Return (x, y) of the center of cell containing provided text 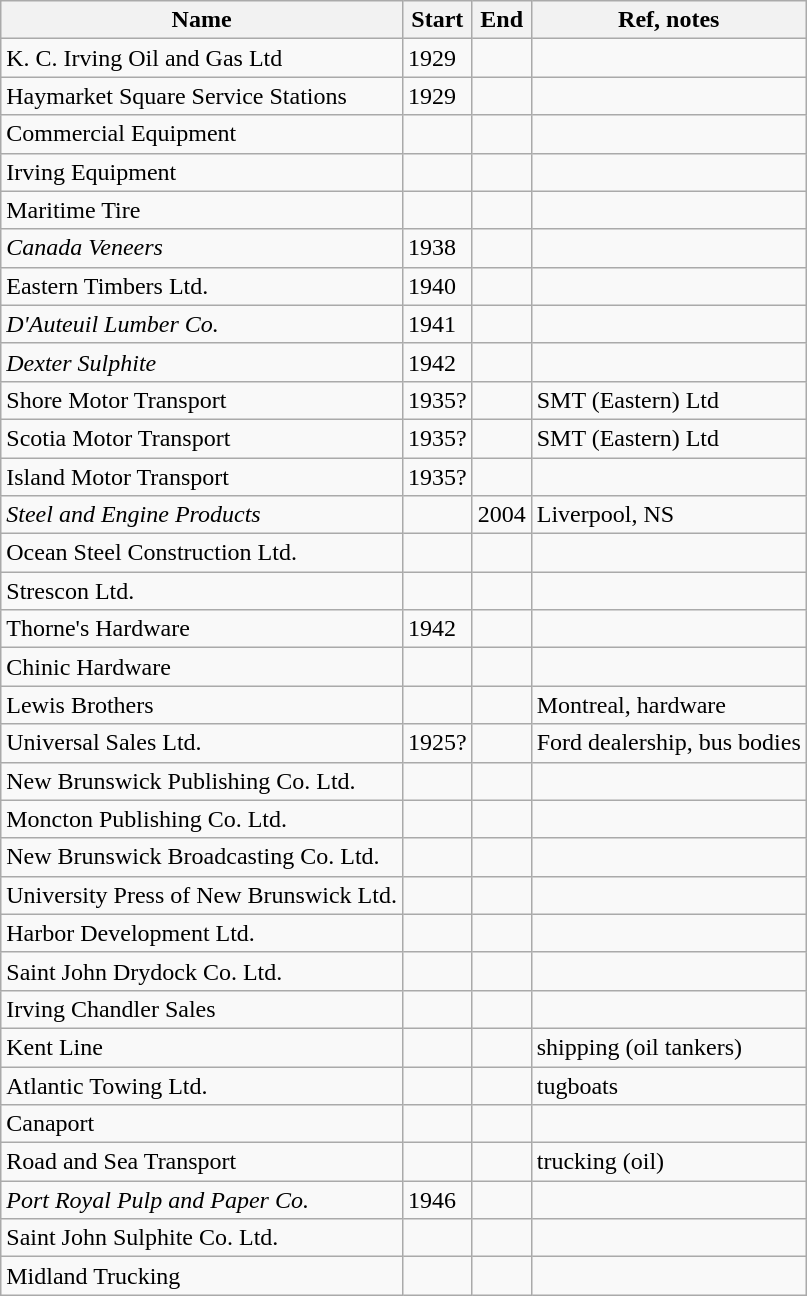
Road and Sea Transport (202, 1162)
1941 (437, 324)
Ref, notes (668, 20)
Canaport (202, 1124)
K. C. Irving Oil and Gas Ltd (202, 58)
Scotia Motor Transport (202, 438)
Thorne's Hardware (202, 629)
tugboats (668, 1085)
Maritime Tire (202, 210)
Irving Chandler Sales (202, 1009)
Montreal, hardware (668, 705)
Dexter Sulphite (202, 362)
Lewis Brothers (202, 705)
Strescon Ltd. (202, 591)
Island Motor Transport (202, 477)
Commercial Equipment (202, 134)
Chinic Hardware (202, 667)
1940 (437, 286)
Saint John Sulphite Co. Ltd. (202, 1238)
Liverpool, NS (668, 515)
Moncton Publishing Co. Ltd. (202, 819)
End (502, 20)
Ocean Steel Construction Ltd. (202, 553)
University Press of New Brunswick Ltd. (202, 895)
1938 (437, 248)
Harbor Development Ltd. (202, 933)
Saint John Drydock Co. Ltd. (202, 971)
Port Royal Pulp and Paper Co. (202, 1200)
1925? (437, 743)
Irving Equipment (202, 172)
Universal Sales Ltd. (202, 743)
1946 (437, 1200)
trucking (oil) (668, 1162)
D'Auteuil Lumber Co. (202, 324)
Start (437, 20)
Eastern Timbers Ltd. (202, 286)
Atlantic Towing Ltd. (202, 1085)
New Brunswick Publishing Co. Ltd. (202, 781)
2004 (502, 515)
Steel and Engine Products (202, 515)
Kent Line (202, 1047)
Ford dealership, bus bodies (668, 743)
Name (202, 20)
Shore Motor Transport (202, 400)
Canada Veneers (202, 248)
Midland Trucking (202, 1276)
shipping (oil tankers) (668, 1047)
New Brunswick Broadcasting Co. Ltd. (202, 857)
Haymarket Square Service Stations (202, 96)
